Find where the given text appears and provide that cell's center as [X, Y] coordinate. 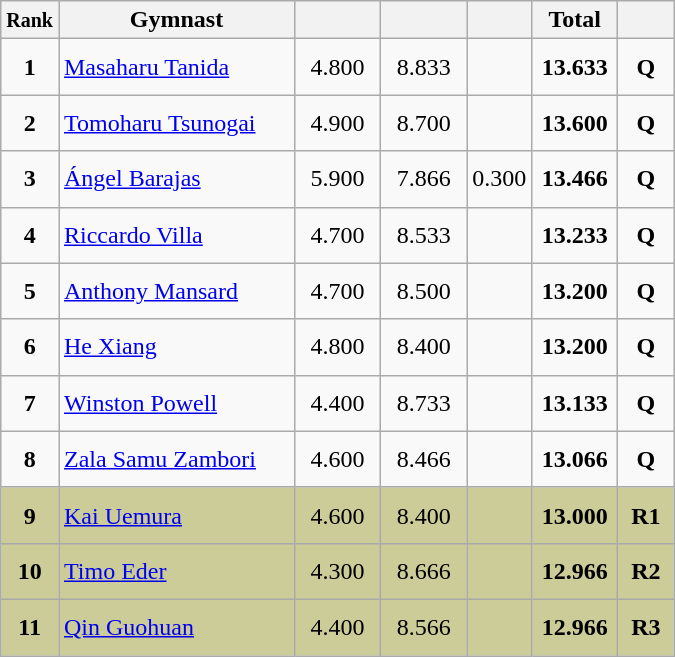
13.466 [575, 179]
8.733 [424, 403]
Gymnast [176, 20]
R3 [646, 627]
13.000 [575, 515]
7.866 [424, 179]
5 [30, 291]
3 [30, 179]
7 [30, 403]
Riccardo Villa [176, 235]
1 [30, 67]
He Xiang [176, 347]
6 [30, 347]
13.600 [575, 123]
8.533 [424, 235]
Winston Powell [176, 403]
4 [30, 235]
4.900 [338, 123]
13.066 [575, 459]
Qin Guohuan [176, 627]
Ángel Barajas [176, 179]
Anthony Mansard [176, 291]
8.466 [424, 459]
5.900 [338, 179]
11 [30, 627]
8.566 [424, 627]
13.233 [575, 235]
Rank [30, 20]
10 [30, 571]
9 [30, 515]
Zala Samu Zambori [176, 459]
8.833 [424, 67]
Masaharu Tanida [176, 67]
8.666 [424, 571]
Kai Uemura [176, 515]
Tomoharu Tsunogai [176, 123]
8 [30, 459]
Total [575, 20]
2 [30, 123]
R2 [646, 571]
8.500 [424, 291]
4.300 [338, 571]
8.700 [424, 123]
13.133 [575, 403]
0.300 [500, 179]
13.633 [575, 67]
R1 [646, 515]
Timo Eder [176, 571]
